Search for the cell housing the specified text and yield its (X, Y) center coordinate. 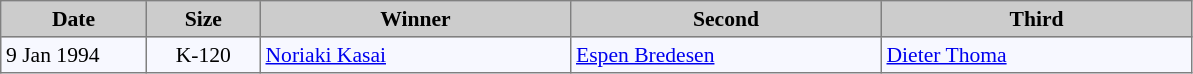
Size (203, 19)
9 Jan 1994 (74, 55)
Third (1036, 19)
Date (74, 19)
Dieter Thoma (1036, 55)
Second (726, 19)
K-120 (203, 55)
Winner (415, 19)
Noriaki Kasai (415, 55)
Espen Bredesen (726, 55)
